Identify which cell holds the provided text, then report its [x, y] central coordinate. 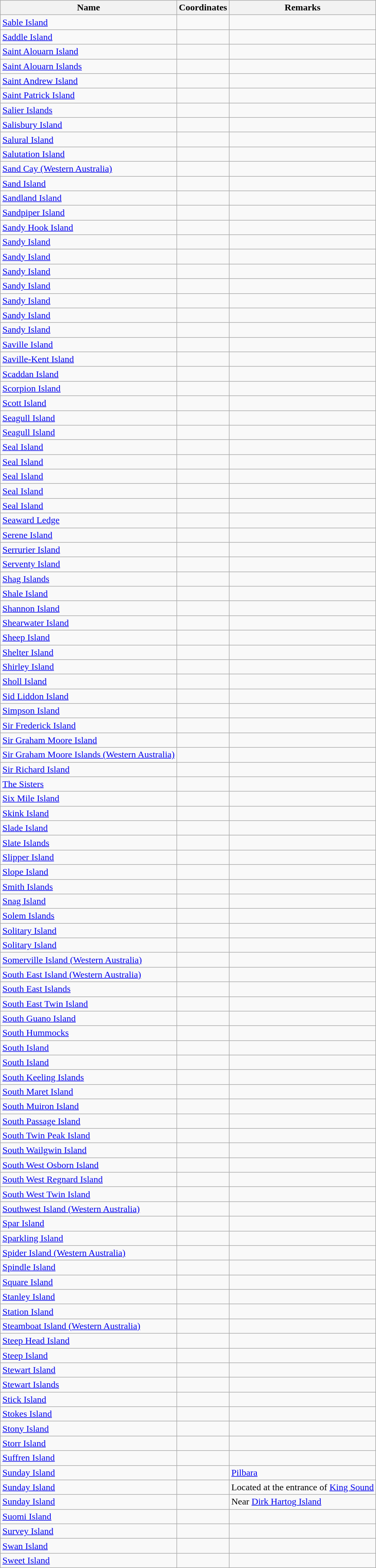
Spider Island (Western Australia) [88, 1253]
Scott Island [88, 403]
Saville-Kent Island [88, 359]
Located at the entrance of King Sound [303, 1487]
Salier Islands [88, 110]
Salural Island [88, 139]
Slate Islands [88, 843]
Shale Island [88, 593]
South West Regnard Island [88, 1180]
Stick Island [88, 1399]
Near Dirk Hartog Island [303, 1502]
South Maret Island [88, 1092]
South West Twin Island [88, 1194]
Sheep Island [88, 637]
Somerville Island (Western Australia) [88, 960]
Scorpion Island [88, 388]
Spindle Island [88, 1267]
Southwest Island (Western Australia) [88, 1209]
Sand Cay (Western Australia) [88, 169]
Sir Frederick Island [88, 725]
Stokes Island [88, 1414]
Storr Island [88, 1443]
Sir Graham Moore Island [88, 740]
Swan Island [88, 1546]
South East Island (Western Australia) [88, 975]
Saint Alouarn Islands [88, 66]
South Passage Island [88, 1121]
Sandpiper Island [88, 213]
Steep Head Island [88, 1341]
Saville Island [88, 344]
Scaddan Island [88, 374]
Station Island [88, 1311]
Spar Island [88, 1224]
Shelter Island [88, 652]
Shannon Island [88, 608]
South West Osborn Island [88, 1165]
South Twin Peak Island [88, 1136]
Slade Island [88, 828]
Sholl Island [88, 682]
Saint Patrick Island [88, 95]
Shag Islands [88, 579]
Saint Alouarn Island [88, 52]
Solem Islands [88, 916]
South Guano Island [88, 1018]
Square Island [88, 1282]
Sweet Island [88, 1560]
South Wailgwin Island [88, 1150]
Sand Island [88, 184]
Snag Island [88, 901]
Suffren Island [88, 1458]
Saint Andrew Island [88, 81]
South East Islands [88, 989]
Sandy Hook Island [88, 227]
Shearwater Island [88, 623]
Simpson Island [88, 711]
The Sisters [88, 784]
South Keeling Islands [88, 1077]
Serene Island [88, 535]
Saddle Island [88, 37]
Sid Liddon Island [88, 696]
Slipper Island [88, 857]
South Hummocks [88, 1033]
Suomi Island [88, 1516]
Sandland Island [88, 198]
Salisbury Island [88, 125]
Steep Island [88, 1355]
Stewart Island [88, 1370]
Name [88, 8]
Stanley Island [88, 1297]
Steamboat Island (Western Australia) [88, 1326]
Remarks [303, 8]
Survey Island [88, 1531]
Skink Island [88, 813]
Six Mile Island [88, 799]
Sable Island [88, 22]
Stony Island [88, 1429]
Serventy Island [88, 564]
Sir Graham Moore Islands (Western Australia) [88, 755]
Coordinates [203, 8]
South Muiron Island [88, 1106]
Salutation Island [88, 154]
Stewart Islands [88, 1385]
Sir Richard Island [88, 769]
Smith Islands [88, 886]
Shirley Island [88, 667]
Slope Island [88, 872]
South East Twin Island [88, 1004]
Serrurier Island [88, 550]
Pilbara [303, 1473]
Sparkling Island [88, 1238]
Seaward Ledge [88, 520]
